Return [x, y] of the center of cell containing provided text 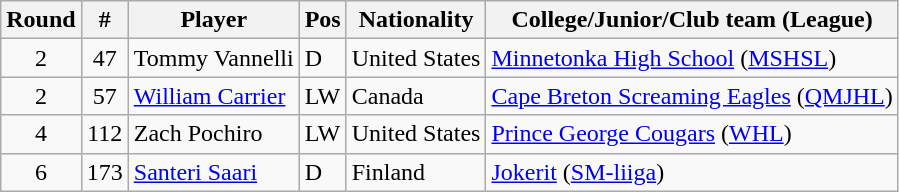
# [104, 20]
173 [104, 172]
4 [41, 134]
College/Junior/Club team (League) [692, 20]
Round [41, 20]
Canada [416, 96]
Nationality [416, 20]
Tommy Vannelli [214, 58]
Prince George Cougars (WHL) [692, 134]
Pos [322, 20]
Zach Pochiro [214, 134]
Finland [416, 172]
Santeri Saari [214, 172]
112 [104, 134]
Cape Breton Screaming Eagles (QMJHL) [692, 96]
Player [214, 20]
6 [41, 172]
Minnetonka High School (MSHSL) [692, 58]
47 [104, 58]
Jokerit (SM-liiga) [692, 172]
57 [104, 96]
William Carrier [214, 96]
